Return the [X, Y] coordinate for the center point of the cell that contains the specified text.  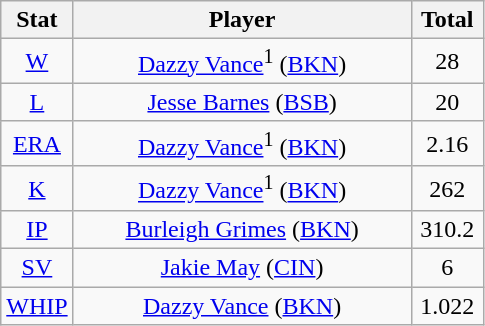
Jakie May (CIN) [242, 268]
310.2 [447, 230]
Stat [37, 20]
K [37, 188]
Dazzy Vance (BKN) [242, 306]
262 [447, 188]
ERA [37, 144]
IP [37, 230]
2.16 [447, 144]
Total [447, 20]
1.022 [447, 306]
6 [447, 268]
L [37, 102]
28 [447, 62]
WHIP [37, 306]
SV [37, 268]
Jesse Barnes (BSB) [242, 102]
Player [242, 20]
W [37, 62]
Burleigh Grimes (BKN) [242, 230]
20 [447, 102]
